From the cell containing the given text, extract its center point as [x, y] coordinate. 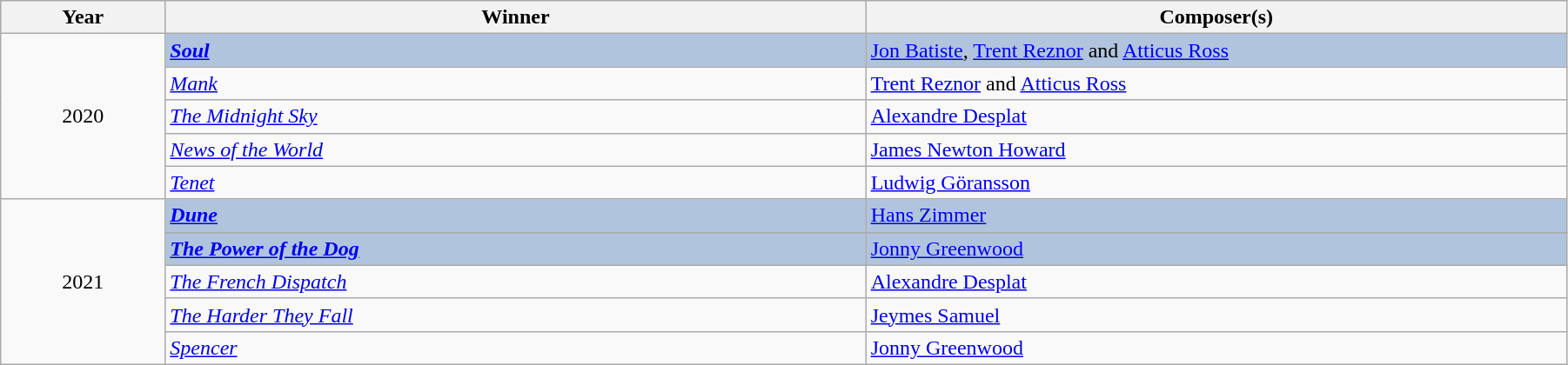
Dune [515, 216]
2020 [84, 116]
Soul [515, 50]
The Harder They Fall [515, 315]
2021 [84, 282]
Composer(s) [1216, 17]
Tenet [515, 182]
Winner [515, 17]
Hans Zimmer [1216, 216]
The Midnight Sky [515, 116]
Mank [515, 83]
Ludwig Göransson [1216, 182]
The Power of the Dog [515, 249]
Trent Reznor and Atticus Ross [1216, 83]
Year [84, 17]
Jeymes Samuel [1216, 315]
The French Dispatch [515, 282]
News of the World [515, 149]
Spencer [515, 348]
Jon Batiste, Trent Reznor and Atticus Ross [1216, 50]
James Newton Howard [1216, 149]
